Provide the (X, Y) coordinate of the cell's center where the given text is located.  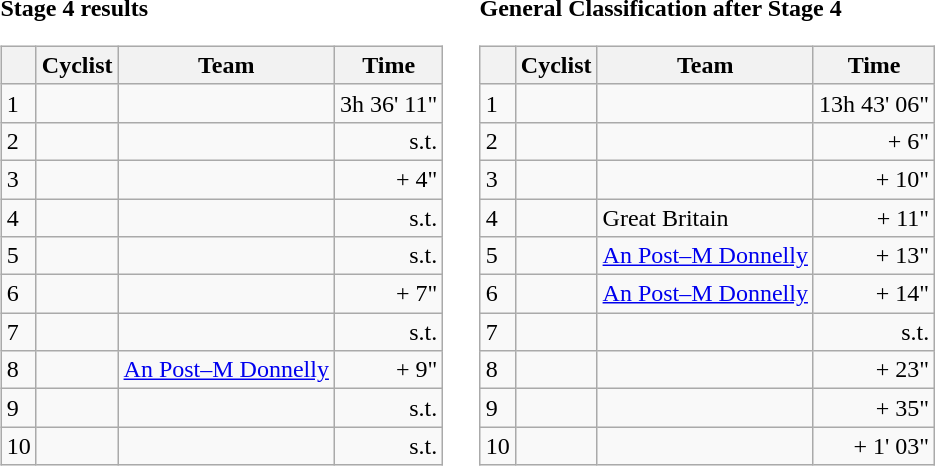
+ 14" (874, 294)
+ 23" (874, 370)
+ 7" (388, 294)
+ 4" (388, 179)
Great Britain (705, 217)
+ 13" (874, 256)
+ 10" (874, 179)
+ 35" (874, 408)
13h 43' 06" (874, 103)
3h 36' 11" (388, 103)
+ 6" (874, 141)
+ 9" (388, 370)
+ 11" (874, 217)
+ 1' 03" (874, 446)
